Determine the [x, y] coordinate at the center of the cell enclosing the given text.  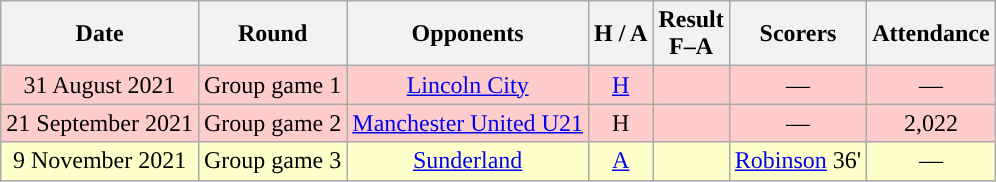
H / A [620, 34]
Group game 1 [272, 85]
Round [272, 34]
Sunderland [468, 161]
A [620, 161]
Group game 3 [272, 161]
Scorers [798, 34]
Manchester United U21 [468, 123]
Attendance [931, 34]
21 September 2021 [100, 123]
Opponents [468, 34]
9 November 2021 [100, 161]
ResultF–A [691, 34]
31 August 2021 [100, 85]
Date [100, 34]
Lincoln City [468, 85]
Group game 2 [272, 123]
Robinson 36' [798, 161]
2,022 [931, 123]
